Extract the [X, Y] coordinate from the center of the cell holding the provided text.  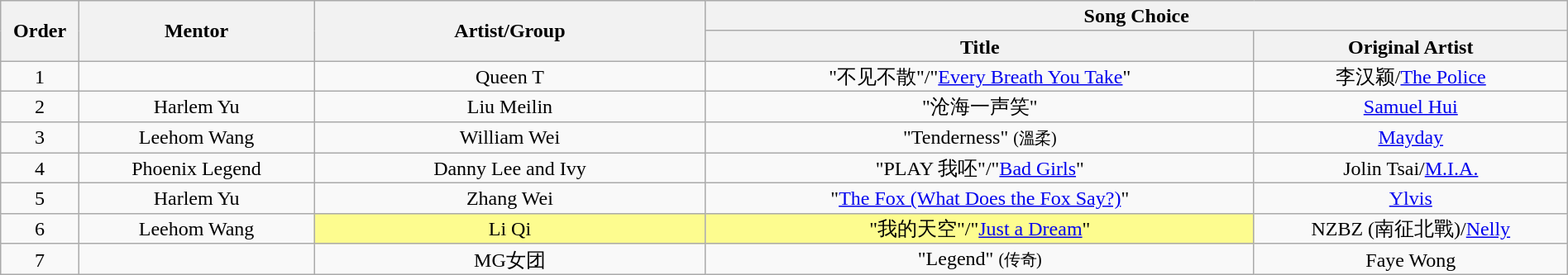
Phoenix Legend [196, 168]
Ylvis [1411, 198]
李汉颖/The Police [1411, 76]
"The Fox (What Does the Fox Say?)" [979, 198]
Queen T [510, 76]
Zhang Wei [510, 198]
7 [40, 259]
3 [40, 137]
"沧海一声笑" [979, 106]
1 [40, 76]
Artist/Group [510, 31]
"PLAY 我呸"/"Bad Girls" [979, 168]
5 [40, 198]
Samuel Hui [1411, 106]
MG女团 [510, 259]
NZBZ (南征北戰)/Nelly [1411, 228]
"Legend" (传奇) [979, 259]
"Tenderness" (溫柔) [979, 137]
6 [40, 228]
4 [40, 168]
Liu Meilin [510, 106]
Title [979, 46]
Danny Lee and Ivy [510, 168]
Faye Wong [1411, 259]
"不见不散"/"Every Breath You Take" [979, 76]
Li Qi [510, 228]
Mentor [196, 31]
William Wei [510, 137]
Jolin Tsai/M.I.A. [1411, 168]
Original Artist [1411, 46]
2 [40, 106]
"我的天空"/"Just a Dream" [979, 228]
Mayday [1411, 137]
Order [40, 31]
Song Choice [1136, 17]
